Provide the [X, Y] coordinate of the cell's center where the given text is located.  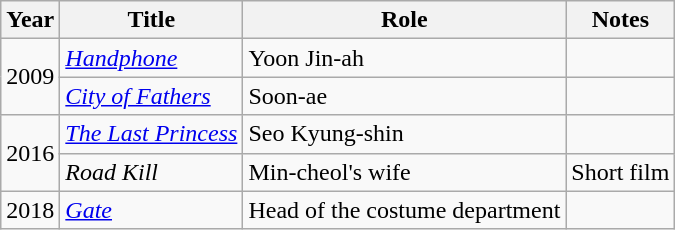
City of Fathers [152, 96]
2009 [30, 77]
Year [30, 20]
Min-cheol's wife [404, 172]
Notes [620, 20]
Head of the costume department [404, 210]
2018 [30, 210]
2016 [30, 153]
Yoon Jin-ah [404, 58]
Short film [620, 172]
Road Kill [152, 172]
The Last Princess [152, 134]
Gate [152, 210]
Seo Kyung-shin [404, 134]
Title [152, 20]
Soon-ae [404, 96]
Role [404, 20]
Handphone [152, 58]
